Return the [X, Y] coordinate for the center point of the cell that contains the specified text.  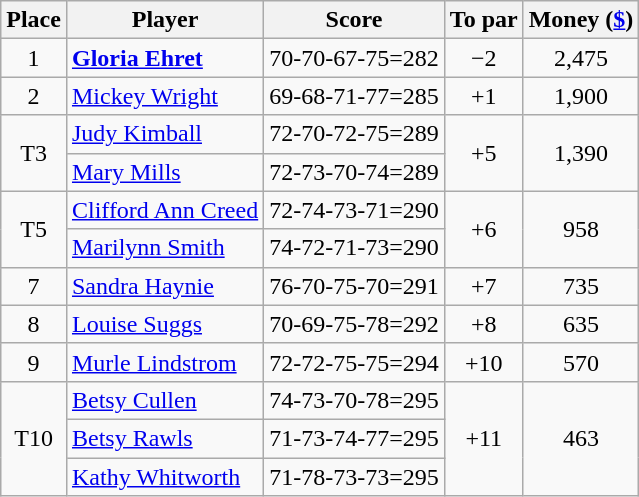
635 [581, 324]
Betsy Rawls [164, 438]
+5 [484, 153]
958 [581, 229]
74-73-70-78=295 [354, 400]
Mickey Wright [164, 96]
+6 [484, 229]
Marilynn Smith [164, 248]
2 [34, 96]
72-73-70-74=289 [354, 172]
+1 [484, 96]
Score [354, 20]
69-68-71-77=285 [354, 96]
76-70-75-70=291 [354, 286]
−2 [484, 58]
Player [164, 20]
463 [581, 438]
1,900 [581, 96]
+11 [484, 438]
71-73-74-77=295 [354, 438]
70-69-75-78=292 [354, 324]
70-70-67-75=282 [354, 58]
+10 [484, 362]
Clifford Ann Creed [164, 210]
74-72-71-73=290 [354, 248]
Gloria Ehret [164, 58]
Louise Suggs [164, 324]
1,390 [581, 153]
+8 [484, 324]
1 [34, 58]
Place [34, 20]
Kathy Whitworth [164, 477]
Mary Mills [164, 172]
Judy Kimball [164, 134]
72-72-75-75=294 [354, 362]
Money ($) [581, 20]
2,475 [581, 58]
7 [34, 286]
72-74-73-71=290 [354, 210]
9 [34, 362]
570 [581, 362]
T3 [34, 153]
8 [34, 324]
71-78-73-73=295 [354, 477]
735 [581, 286]
Sandra Haynie [164, 286]
T5 [34, 229]
Murle Lindstrom [164, 362]
T10 [34, 438]
To par [484, 20]
+7 [484, 286]
72-70-72-75=289 [354, 134]
Betsy Cullen [164, 400]
